Identify which cell holds the provided text, then report its [X, Y] central coordinate. 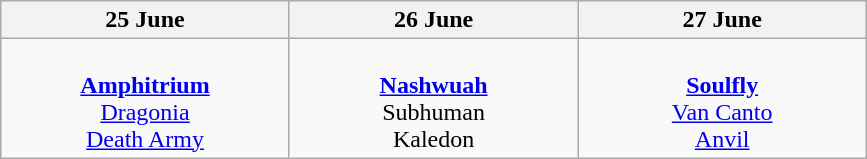
27 June [722, 20]
26 June [434, 20]
Nashwuah Subhuman Kaledon [434, 98]
Amphitrium Dragonia Death Army [146, 98]
25 June [146, 20]
Soulfly Van Canto Anvil [722, 98]
